Determine the [X, Y] coordinate at the center of the cell enclosing the given text.  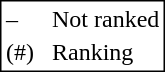
(#) [20, 53]
– [20, 19]
Ranking [105, 53]
Not ranked [105, 19]
